Locate the cell with the specified text and output its [x, y] center coordinate. 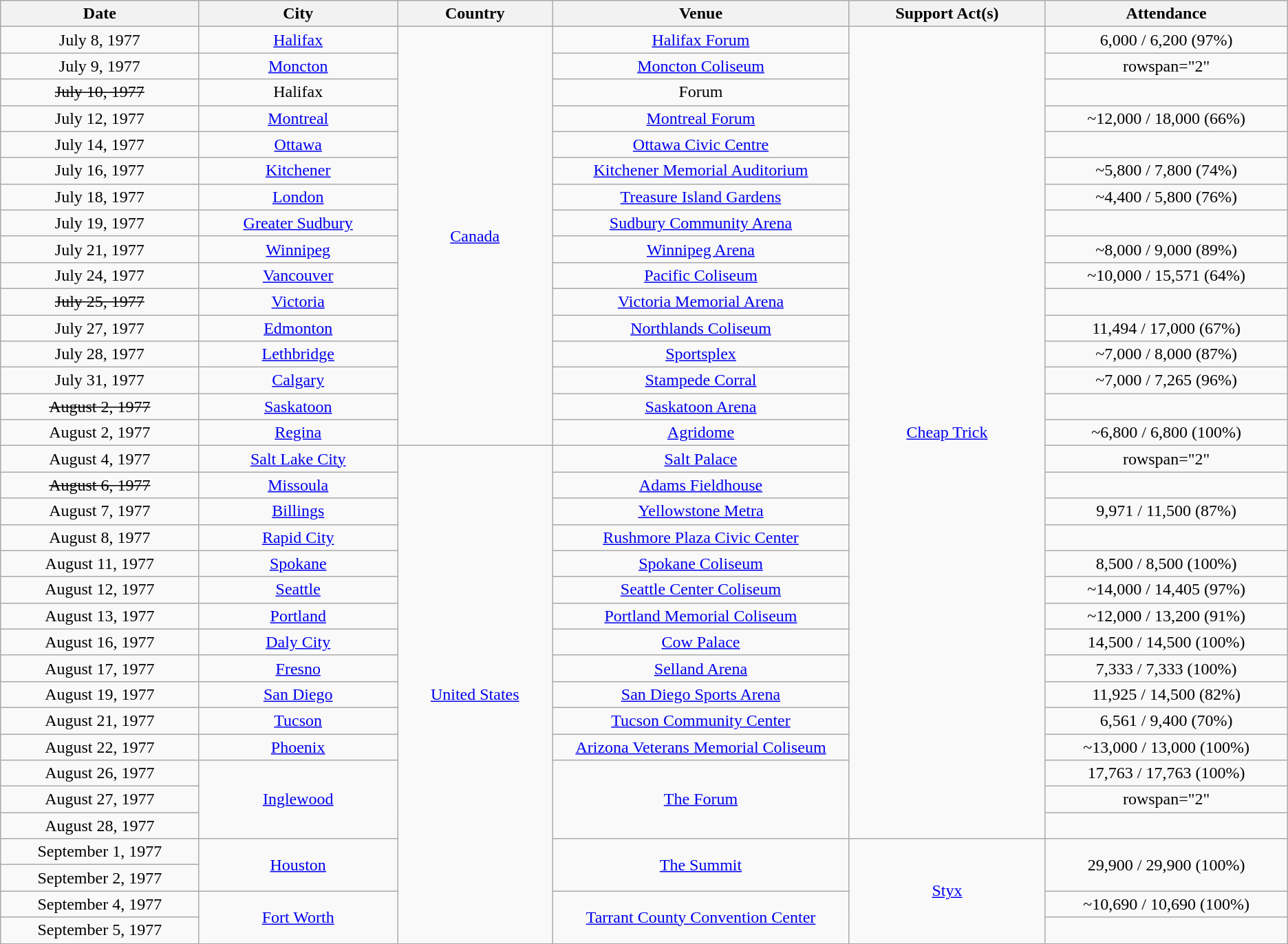
The Forum [700, 800]
September 2, 1977 [100, 878]
Seattle Center Coliseum [700, 590]
~13,000 / 13,000 (100%) [1166, 747]
Forum [700, 92]
August 6, 1977 [100, 485]
Regina [299, 433]
London [299, 197]
Daly City [299, 642]
August 21, 1977 [100, 720]
Portland Memorial Coliseum [700, 616]
~10,690 / 10,690 (100%) [1166, 904]
July 14, 1977 [100, 144]
6,561 / 9,400 (70%) [1166, 720]
~6,800 / 6,800 (100%) [1166, 433]
17,763 / 17,763 (100%) [1166, 773]
Salt Lake City [299, 459]
29,900 / 29,900 (100%) [1166, 865]
Victoria Memorial Arena [700, 301]
~12,000 / 18,000 (66%) [1166, 118]
~8,000 / 9,000 (89%) [1166, 249]
August 26, 1977 [100, 773]
Montreal [299, 118]
11,925 / 14,500 (82%) [1166, 694]
August 19, 1977 [100, 694]
Venue [700, 14]
The Summit [700, 865]
Montreal Forum [700, 118]
Tucson Community Center [700, 720]
Vancouver [299, 275]
Kitchener [299, 171]
Sudbury Community Arena [700, 223]
July 31, 1977 [100, 380]
Yellowstone Metra [700, 511]
Halifax Forum [700, 40]
Ottawa [299, 144]
~4,400 / 5,800 (76%) [1166, 197]
August 11, 1977 [100, 564]
Greater Sudbury [299, 223]
Moncton Coliseum [700, 66]
14,500 / 14,500 (100%) [1166, 642]
July 18, 1977 [100, 197]
Canada [475, 237]
Rushmore Plaza Civic Center [700, 537]
September 4, 1977 [100, 904]
Missoula [299, 485]
Rapid City [299, 537]
San Diego Sports Arena [700, 694]
Kitchener Memorial Auditorium [700, 171]
August 13, 1977 [100, 616]
Tarrant County Convention Center [700, 917]
August 28, 1977 [100, 826]
~7,000 / 8,000 (87%) [1166, 354]
August 16, 1977 [100, 642]
Lethbridge [299, 354]
August 8, 1977 [100, 537]
~10,000 / 15,571 (64%) [1166, 275]
Seattle [299, 590]
Houston [299, 865]
11,494 / 17,000 (67%) [1166, 328]
8,500 / 8,500 (100%) [1166, 564]
July 21, 1977 [100, 249]
July 28, 1977 [100, 354]
Date [100, 14]
July 19, 1977 [100, 223]
City [299, 14]
Cow Palace [700, 642]
Northlands Coliseum [700, 328]
Country [475, 14]
Spokane Coliseum [700, 564]
July 12, 1977 [100, 118]
Saskatoon Arena [700, 407]
Sportsplex [700, 354]
Treasure Island Gardens [700, 197]
Tucson [299, 720]
Winnipeg Arena [700, 249]
Saskatoon [299, 407]
Victoria [299, 301]
Arizona Veterans Memorial Coliseum [700, 747]
~5,800 / 7,800 (74%) [1166, 171]
September 5, 1977 [100, 930]
Cheap Trick [947, 433]
August 4, 1977 [100, 459]
~12,000 / 13,200 (91%) [1166, 616]
July 24, 1977 [100, 275]
Phoenix [299, 747]
August 22, 1977 [100, 747]
7,333 / 7,333 (100%) [1166, 668]
9,971 / 11,500 (87%) [1166, 511]
Salt Palace [700, 459]
Fort Worth [299, 917]
July 8, 1977 [100, 40]
July 25, 1977 [100, 301]
Winnipeg [299, 249]
Inglewood [299, 800]
United States [475, 695]
Fresno [299, 668]
August 7, 1977 [100, 511]
Styx [947, 891]
August 12, 1977 [100, 590]
Support Act(s) [947, 14]
~14,000 / 14,405 (97%) [1166, 590]
July 16, 1977 [100, 171]
Ottawa Civic Centre [700, 144]
July 27, 1977 [100, 328]
Pacific Coliseum [700, 275]
Edmonton [299, 328]
July 10, 1977 [100, 92]
Attendance [1166, 14]
July 9, 1977 [100, 66]
~7,000 / 7,265 (96%) [1166, 380]
September 1, 1977 [100, 852]
6,000 / 6,200 (97%) [1166, 40]
Portland [299, 616]
Stampede Corral [700, 380]
August 17, 1977 [100, 668]
Selland Arena [700, 668]
Calgary [299, 380]
Agridome [700, 433]
Spokane [299, 564]
Moncton [299, 66]
Adams Fieldhouse [700, 485]
Billings [299, 511]
San Diego [299, 694]
August 27, 1977 [100, 800]
